Determine the [x, y] coordinate at the center of the cell enclosing the given text.  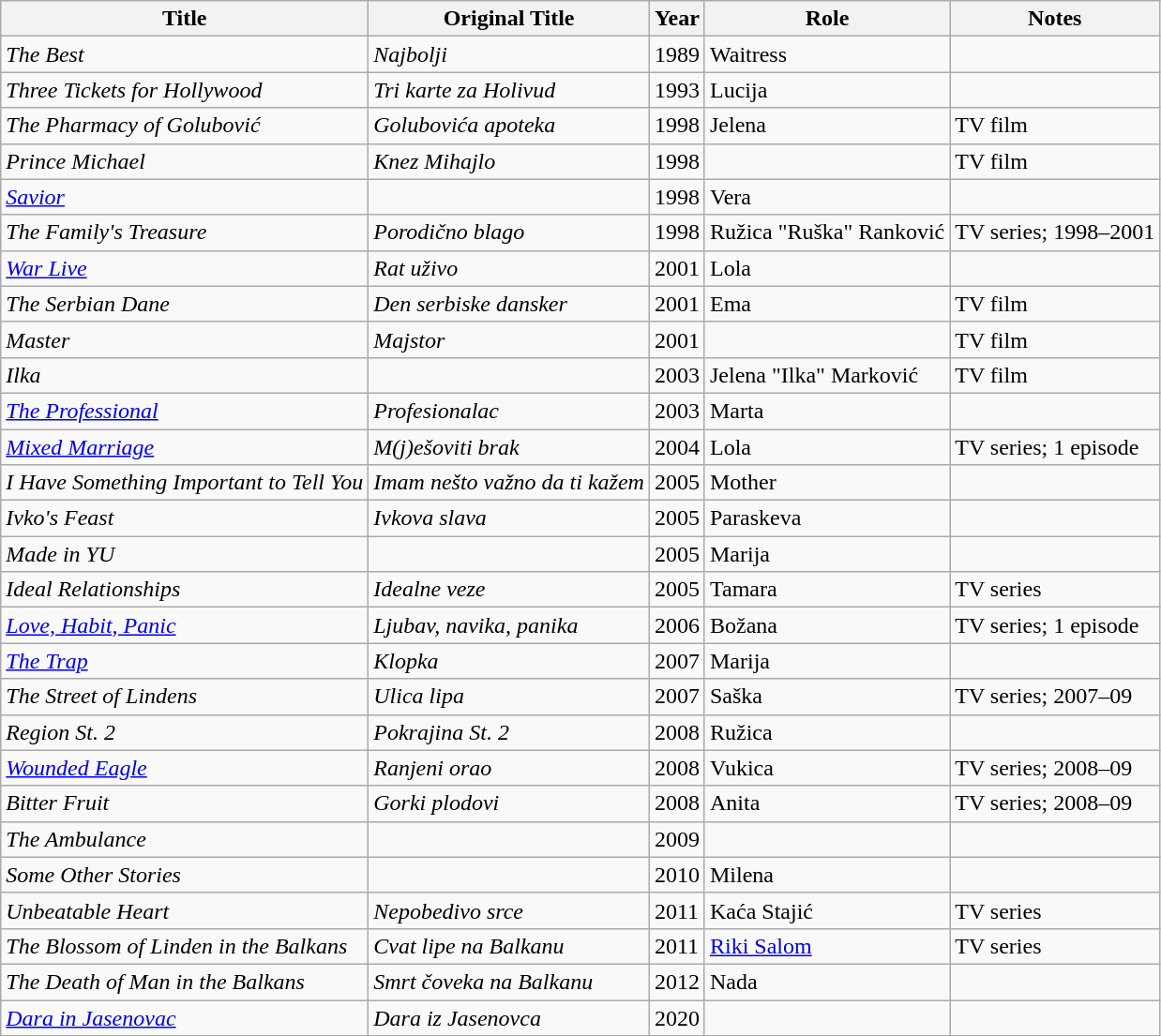
2004 [677, 447]
The Pharmacy of Golubović [185, 126]
The Street of Lindens [185, 697]
Title [185, 19]
Notes [1055, 19]
Unbeatable Heart [185, 910]
Mixed Marriage [185, 447]
M(j)ešoviti brak [509, 447]
Made in YU [185, 554]
The Ambulance [185, 839]
The Professional [185, 411]
Paraskeva [827, 518]
Najbolji [509, 54]
Ema [827, 304]
Original Title [509, 19]
Three Tickets for Hollywood [185, 90]
Klopka [509, 661]
2020 [677, 1017]
Ivko's Feast [185, 518]
The Best [185, 54]
War Live [185, 268]
Dara in Jasenovac [185, 1017]
Knez Mihajlo [509, 161]
TV series; 2007–09 [1055, 697]
Smrt čoveka na Balkanu [509, 982]
Ilka [185, 375]
Ivkova slava [509, 518]
Role [827, 19]
Nepobedivo srce [509, 910]
Marta [827, 411]
Prince Michael [185, 161]
The Serbian Dane [185, 304]
Mother [827, 483]
Region St. 2 [185, 732]
Master [185, 339]
The Trap [185, 661]
Love, Habit, Panic [185, 625]
Profesionalac [509, 411]
Ideal Relationships [185, 590]
Milena [827, 875]
Savior [185, 197]
Nada [827, 982]
2010 [677, 875]
Ljubav, navika, panika [509, 625]
Rat uživo [509, 268]
The Family's Treasure [185, 233]
Dara iz Jasenovca [509, 1017]
Cvat lipe na Balkanu [509, 946]
Pokrajina St. 2 [509, 732]
Ružica [827, 732]
Idealne veze [509, 590]
I Have Something Important to Tell You [185, 483]
Anita [827, 803]
Gorki plodovi [509, 803]
2009 [677, 839]
Ružica "Ruška" Ranković [827, 233]
Porodično blago [509, 233]
1993 [677, 90]
Ulica lipa [509, 697]
2012 [677, 982]
Some Other Stories [185, 875]
Waitress [827, 54]
Jelena "Ilka" Marković [827, 375]
Vukica [827, 768]
Jelena [827, 126]
Božana [827, 625]
Ranjeni orao [509, 768]
Kaća Stajić [827, 910]
Saška [827, 697]
Tamara [827, 590]
Imam nešto važno da ti kažem [509, 483]
Lucija [827, 90]
Vera [827, 197]
Riki Salom [827, 946]
Tri karte za Holivud [509, 90]
Wounded Eagle [185, 768]
Den serbiske dansker [509, 304]
TV series; 1998–2001 [1055, 233]
Bitter Fruit [185, 803]
The Death of Man in the Balkans [185, 982]
Majstor [509, 339]
The Blossom of Linden in the Balkans [185, 946]
Year [677, 19]
2006 [677, 625]
Golubovića apoteka [509, 126]
1989 [677, 54]
